Search for the cell housing the specified text and yield its (x, y) center coordinate. 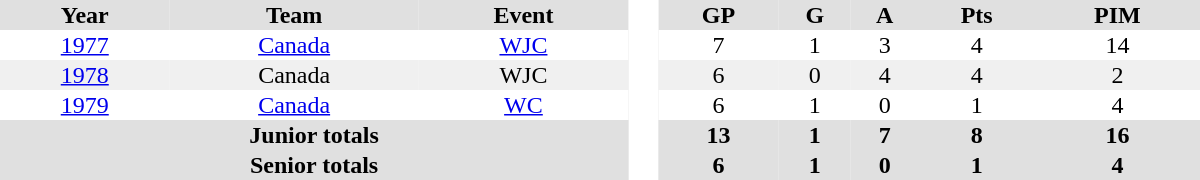
3 (885, 45)
PIM (1118, 15)
GP (718, 15)
1977 (85, 45)
14 (1118, 45)
8 (976, 135)
A (885, 15)
Pts (976, 15)
1979 (85, 105)
16 (1118, 135)
Year (85, 15)
Senior totals (314, 165)
2 (1118, 75)
Junior totals (314, 135)
Event (524, 15)
Team (294, 15)
13 (718, 135)
1978 (85, 75)
G (815, 15)
WC (524, 105)
